For the text-containing cell, return its midpoint in [x, y] coordinate format. 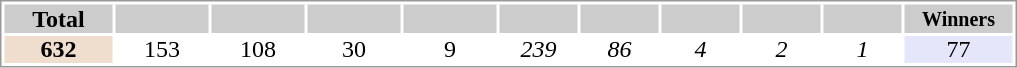
632 [58, 50]
4 [701, 50]
108 [258, 50]
86 [619, 50]
2 [781, 50]
1 [863, 50]
239 [539, 50]
Winners [958, 18]
77 [958, 50]
9 [450, 50]
153 [162, 50]
Total [58, 18]
30 [354, 50]
